Output the (X, Y) coordinate of the center of the cell containing the given text.  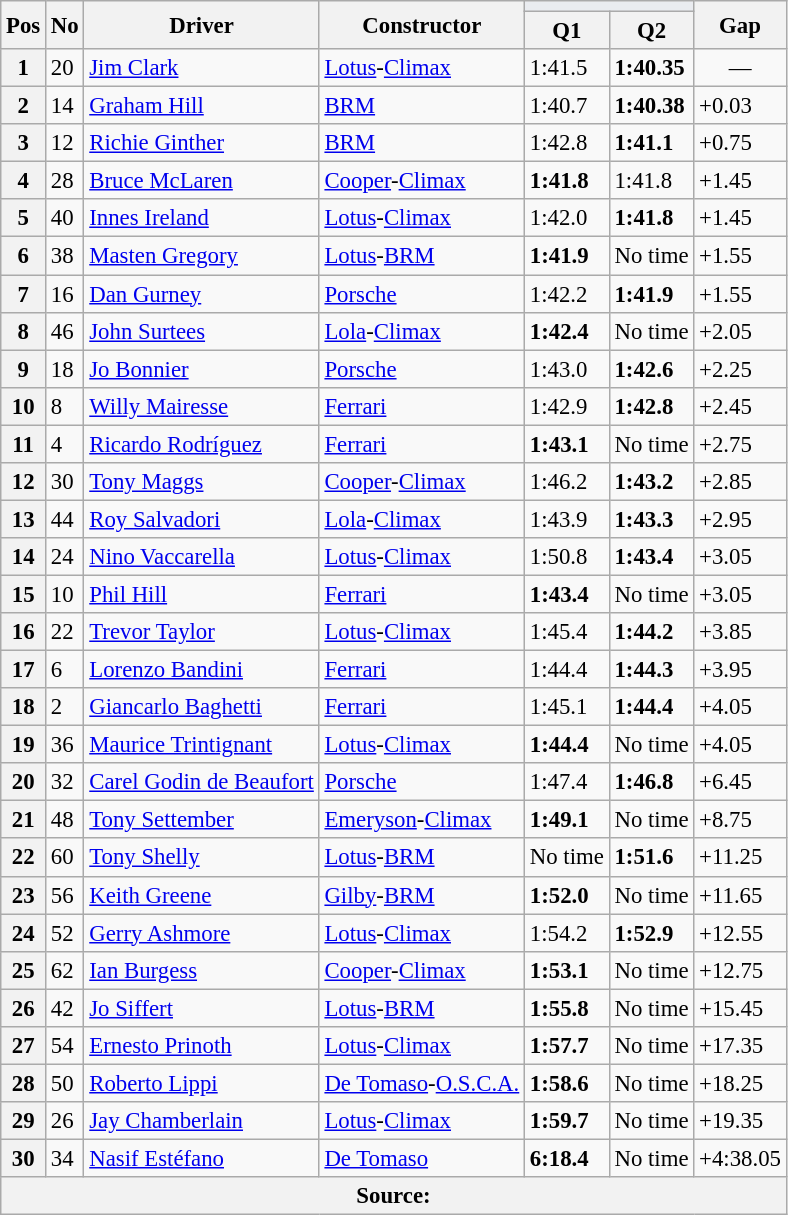
Nasif Estéfano (202, 1158)
Ian Burgess (202, 970)
1:43.2 (652, 482)
Keith Greene (202, 895)
1:50.8 (568, 557)
1:40.7 (568, 106)
36 (65, 745)
Roberto Lippi (202, 1083)
52 (65, 933)
38 (65, 256)
No (65, 25)
1:58.6 (568, 1083)
1:44.2 (652, 632)
9 (24, 369)
Richie Ginther (202, 143)
32 (65, 782)
23 (24, 895)
Jo Siffert (202, 1008)
54 (65, 1046)
1:40.38 (652, 106)
1:57.7 (568, 1046)
Constructor (422, 25)
Nino Vaccarella (202, 557)
1:46.8 (652, 782)
7 (24, 294)
— (740, 68)
Q2 (652, 31)
Tony Maggs (202, 482)
Roy Salvadori (202, 519)
1 (24, 68)
60 (65, 858)
Willy Mairesse (202, 406)
+19.35 (740, 1121)
40 (65, 219)
1:45.4 (568, 632)
+3.95 (740, 670)
Dan Gurney (202, 294)
46 (65, 331)
Carel Godin de Beaufort (202, 782)
44 (65, 519)
Jay Chamberlain (202, 1121)
1:49.1 (568, 820)
62 (65, 970)
1:53.1 (568, 970)
1:55.8 (568, 1008)
25 (24, 970)
+18.25 (740, 1083)
1:52.0 (568, 895)
42 (65, 1008)
1:43.1 (568, 444)
11 (24, 444)
Masten Gregory (202, 256)
1:42.0 (568, 219)
56 (65, 895)
Ricardo Rodríguez (202, 444)
Graham Hill (202, 106)
1:43.3 (652, 519)
15 (24, 594)
1:42.9 (568, 406)
De Tomaso-O.S.C.A. (422, 1083)
21 (24, 820)
5 (24, 219)
1:42.6 (652, 369)
Tony Settember (202, 820)
3 (24, 143)
+0.03 (740, 106)
+4:38.05 (740, 1158)
Gerry Ashmore (202, 933)
Phil Hill (202, 594)
De Tomaso (422, 1158)
+2.25 (740, 369)
1:42.4 (568, 331)
1:54.2 (568, 933)
+8.75 (740, 820)
19 (24, 745)
+12.75 (740, 970)
Q1 (568, 31)
Jim Clark (202, 68)
1:52.9 (652, 933)
Lorenzo Bandini (202, 670)
Giancarlo Baghetti (202, 707)
+12.55 (740, 933)
1:43.0 (568, 369)
1:40.35 (652, 68)
1:46.2 (568, 482)
Tony Shelly (202, 858)
1:45.1 (568, 707)
1:41.5 (568, 68)
1:59.7 (568, 1121)
Bruce McLaren (202, 181)
+0.75 (740, 143)
+2.05 (740, 331)
Innes Ireland (202, 219)
1:44.3 (652, 670)
John Surtees (202, 331)
1:51.6 (652, 858)
Jo Bonnier (202, 369)
48 (65, 820)
Emeryson-Climax (422, 820)
34 (65, 1158)
+2.45 (740, 406)
+17.35 (740, 1046)
Ernesto Prinoth (202, 1046)
6:18.4 (568, 1158)
27 (24, 1046)
+6.45 (740, 782)
Trevor Taylor (202, 632)
50 (65, 1083)
1:42.2 (568, 294)
Maurice Trintignant (202, 745)
13 (24, 519)
+2.95 (740, 519)
Driver (202, 25)
Gap (740, 25)
Pos (24, 25)
Gilby-BRM (422, 895)
+2.85 (740, 482)
1:41.1 (652, 143)
1:43.9 (568, 519)
29 (24, 1121)
1:47.4 (568, 782)
17 (24, 670)
+3.85 (740, 632)
+15.45 (740, 1008)
+11.65 (740, 895)
+11.25 (740, 858)
Source: (394, 1196)
+2.75 (740, 444)
